Pinpoint the cell where the given text exists, returning its (X, Y) midpoint coordinate. 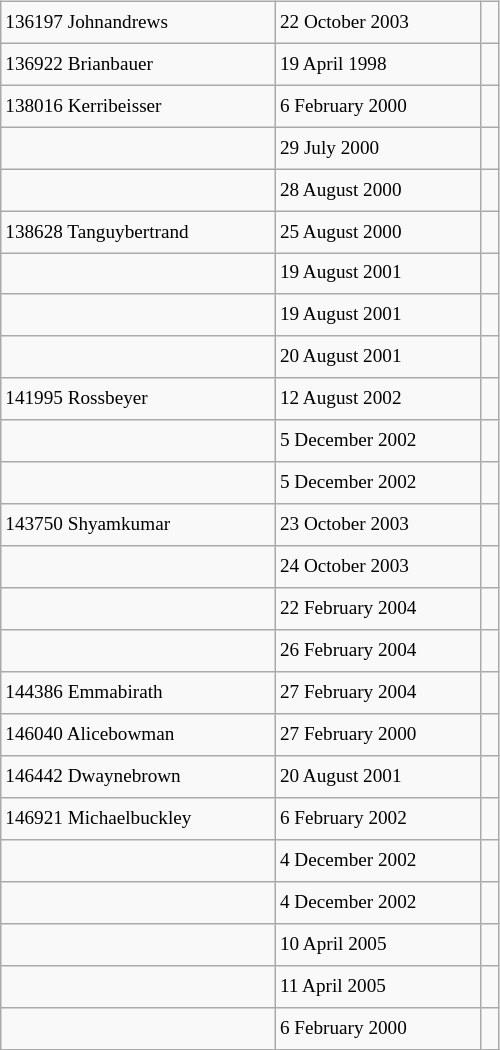
29 July 2000 (378, 148)
24 October 2003 (378, 567)
146040 Alicebowman (138, 735)
23 October 2003 (378, 525)
27 February 2004 (378, 693)
12 August 2002 (378, 399)
19 April 1998 (378, 64)
11 April 2005 (378, 986)
138628 Tanguybertrand (138, 232)
6 February 2002 (378, 819)
143750 Shyamkumar (138, 525)
146442 Dwaynebrown (138, 777)
141995 Rossbeyer (138, 399)
10 April 2005 (378, 944)
136922 Brianbauer (138, 64)
26 February 2004 (378, 651)
138016 Kerribeisser (138, 106)
144386 Emmabirath (138, 693)
22 February 2004 (378, 609)
136197 Johnandrews (138, 22)
28 August 2000 (378, 190)
22 October 2003 (378, 22)
27 February 2000 (378, 735)
146921 Michaelbuckley (138, 819)
25 August 2000 (378, 232)
